Find where the given text appears and provide that cell's center as (X, Y) coordinate. 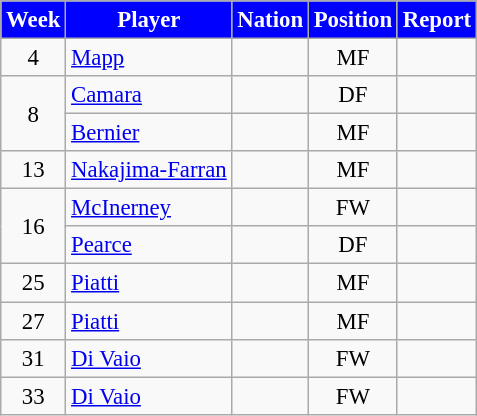
Player (149, 20)
Bernier (149, 133)
16 (34, 226)
Nation (270, 20)
Position (352, 20)
Week (34, 20)
13 (34, 170)
8 (34, 114)
4 (34, 58)
Pearce (149, 245)
Camara (149, 95)
Nakajima-Farran (149, 170)
33 (34, 396)
McInerney (149, 208)
31 (34, 358)
Mapp (149, 58)
Report (436, 20)
27 (34, 321)
25 (34, 283)
